Return the [X, Y] coordinate for the center point of the cell that contains the specified text.  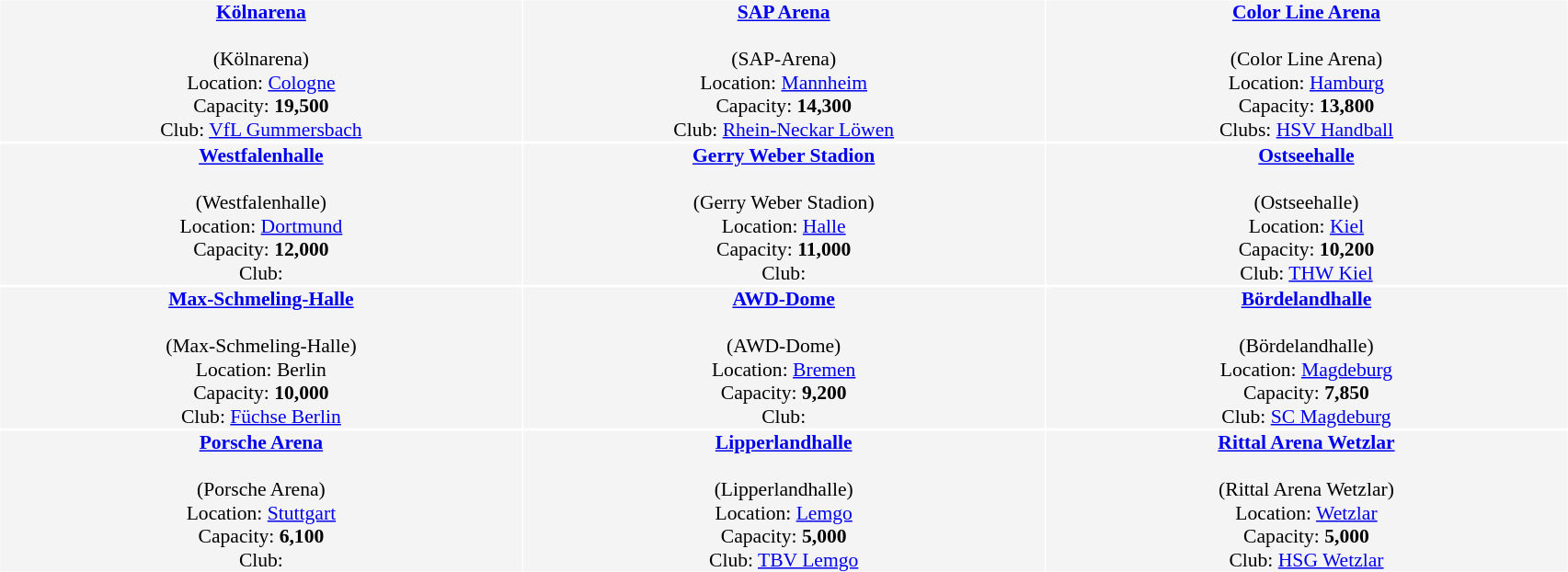
Bördelandhalle(Bördelandhalle) Location: Magdeburg Capacity: 7,850 Club: SC Magdeburg [1306, 357]
Ostseehalle(Ostseehalle) Location: Kiel Capacity: 10,200 Club: THW Kiel [1306, 213]
Rittal Arena Wetzlar(Rittal Arena Wetzlar) Location: Wetzlar Capacity: 5,000 Club: HSG Wetzlar [1306, 500]
Porsche Arena(Porsche Arena) Location: Stuttgart Capacity: 6,100 Club: [261, 500]
AWD-Dome(AWD-Dome) Location: Bremen Capacity: 9,200 Club: [784, 357]
SAP Arena(SAP-Arena) Location: Mannheim Capacity: 14,300 Club: Rhein-Neckar Löwen [784, 70]
Kölnarena(Kölnarena) Location: Cologne Capacity: 19,500 Club: VfL Gummersbach [261, 70]
Westfalenhalle(Westfalenhalle) Location: Dortmund Capacity: 12,000 Club: [261, 213]
Color Line Arena(Color Line Arena) Location: Hamburg Capacity: 13,800 Clubs: HSV Handball [1306, 70]
Max-Schmeling-Halle(Max-Schmeling-Halle) Location: Berlin Capacity: 10,000 Club: Füchse Berlin [261, 357]
Lipperlandhalle(Lipperlandhalle) Location: Lemgo Capacity: 5,000 Club: TBV Lemgo [784, 500]
Gerry Weber Stadion(Gerry Weber Stadion) Location: Halle Capacity: 11,000 Club: [784, 213]
